Find where the given text appears and provide that cell's center as [x, y] coordinate. 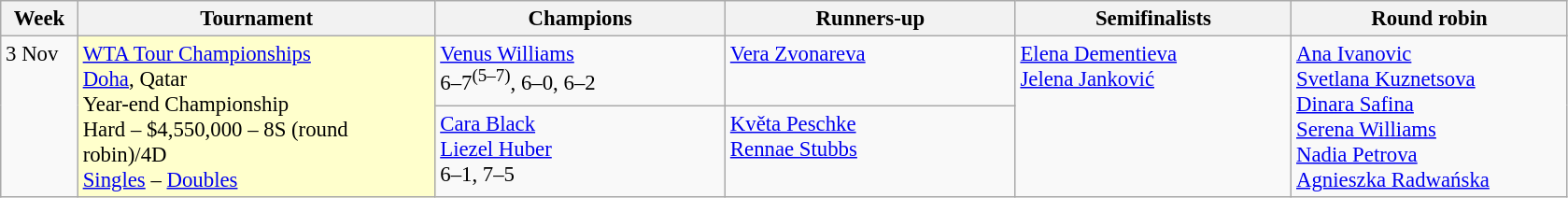
Elena Dementieva Jelena Janković [1153, 118]
Vera Zvonareva [870, 71]
3 Nov [39, 118]
Ana Ivanovic Svetlana Kuznetsova Dinara Safina Serena Williams Nadia Petrova Agnieszka Radwańska [1430, 118]
Champions [581, 19]
Tournament [256, 19]
Květa Peschke Rennae Stubbs [870, 151]
Runners-up [870, 19]
Semifinalists [1153, 19]
Cara Black Liezel Huber6–1, 7–5 [581, 151]
Week [39, 19]
Round robin [1430, 19]
Venus Williams 6–7(5–7), 6–0, 6–2 [581, 71]
WTA Tour Championships Doha, QatarYear-end ChampionshipHard – $4,550,000 – 8S (round robin)/4DSingles – Doubles [256, 118]
